Search for the cell housing the specified text and yield its [X, Y] center coordinate. 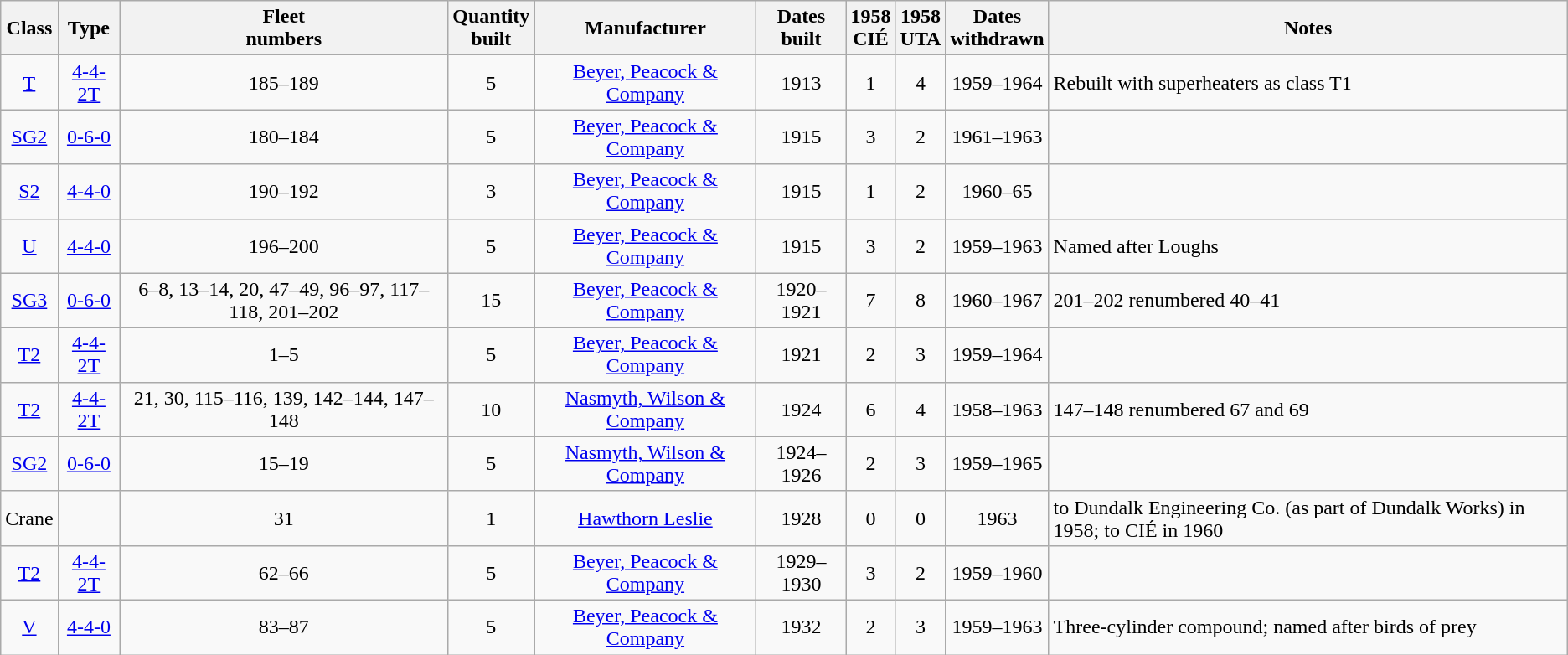
1920–1921 [801, 300]
201–202 renumbered 40–41 [1308, 300]
196–200 [284, 246]
Hawthorn Leslie [645, 518]
Notes [1308, 28]
1958–1963 [997, 409]
185–189 [284, 82]
T [29, 82]
Dateswithdrawn [997, 28]
190–192 [284, 191]
1961–1963 [997, 137]
U [29, 246]
1913 [801, 82]
10 [491, 409]
to Dundalk Engineering Co. (as part of Dundalk Works) in 1958; to CIÉ in 1960 [1308, 518]
1924–1926 [801, 464]
V [29, 627]
6–8, 13–14, 20, 47–49, 96–97, 117–118, 201–202 [284, 300]
83–87 [284, 627]
1921 [801, 355]
7 [871, 300]
S2 [29, 191]
1932 [801, 627]
Datesbuilt [801, 28]
1924 [801, 409]
1958UTA [921, 28]
Fleetnumbers [284, 28]
1959–1965 [997, 464]
15 [491, 300]
180–184 [284, 137]
15–19 [284, 464]
1963 [997, 518]
8 [921, 300]
Crane [29, 518]
147–148 renumbered 67 and 69 [1308, 409]
62–66 [284, 573]
Class [29, 28]
1960–65 [997, 191]
1–5 [284, 355]
1960–1967 [997, 300]
1928 [801, 518]
6 [871, 409]
1959–1960 [997, 573]
Named after Loughs [1308, 246]
Rebuilt with superheaters as class T1 [1308, 82]
1929–1930 [801, 573]
31 [284, 518]
Three-cylinder compound; named after birds of prey [1308, 627]
Manufacturer [645, 28]
1958CIÉ [871, 28]
Type [89, 28]
SG3 [29, 300]
21, 30, 115–116, 139, 142–144, 147–148 [284, 409]
Quantitybuilt [491, 28]
